Locate the cell with the specified text and output its (X, Y) center coordinate. 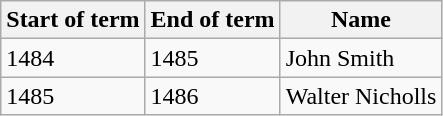
1486 (212, 96)
Start of term (73, 20)
Walter Nicholls (361, 96)
1484 (73, 58)
John Smith (361, 58)
End of term (212, 20)
Name (361, 20)
